Locate the cell with the specified text and output its [X, Y] center coordinate. 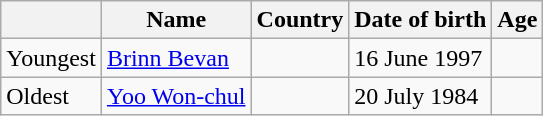
Age [518, 20]
Yoo Won-chul [176, 96]
Oldest [52, 96]
Name [176, 20]
Brinn Bevan [176, 58]
Youngest [52, 58]
Country [300, 20]
16 June 1997 [420, 58]
Date of birth [420, 20]
20 July 1984 [420, 96]
